Determine the [X, Y] coordinate at the center of the cell enclosing the given text.  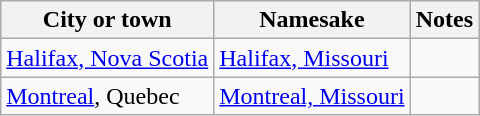
Montreal, Missouri [312, 96]
City or town [108, 20]
Montreal, Quebec [108, 96]
Halifax, Nova Scotia [108, 58]
Namesake [312, 20]
Halifax, Missouri [312, 58]
Notes [444, 20]
